Return [X, Y] of the center of cell containing provided text 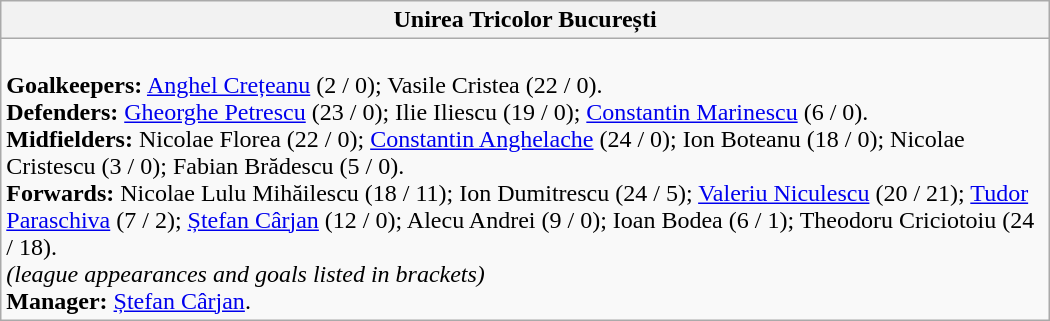
Unirea Tricolor București [525, 20]
